Detect which cell encompasses the target text, then output its [x, y] center coordinate. 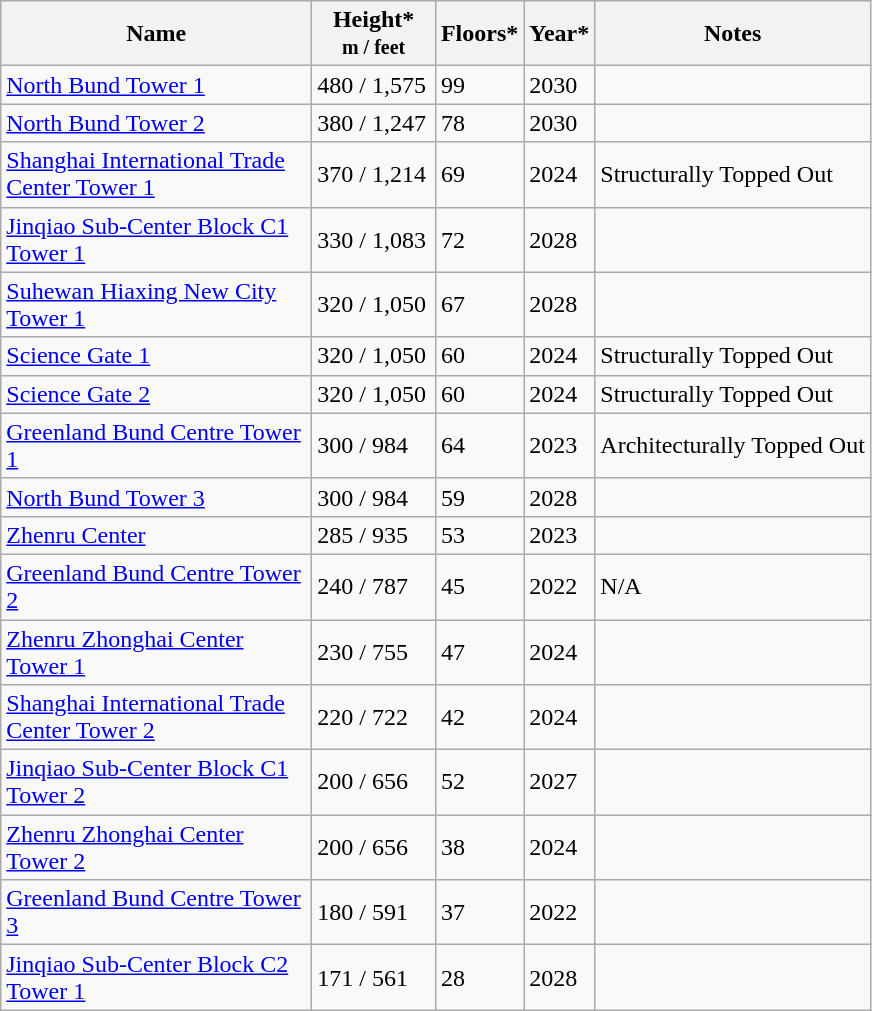
78 [479, 123]
N/A [733, 586]
2027 [560, 782]
59 [479, 497]
North Bund Tower 1 [156, 85]
42 [479, 718]
480 / 1,575 [374, 85]
52 [479, 782]
67 [479, 304]
Name [156, 34]
370 / 1,214 [374, 174]
Zhenru Zhonghai Center Tower 2 [156, 848]
Architecturally Topped Out [733, 446]
Science Gate 1 [156, 356]
69 [479, 174]
Jinqiao Sub-Center Block C1 Tower 2 [156, 782]
72 [479, 240]
47 [479, 652]
Jinqiao Sub-Center Block C2 Tower 1 [156, 978]
38 [479, 848]
Zhenru Center [156, 535]
Greenland Bund Centre Tower 2 [156, 586]
Year* [560, 34]
45 [479, 586]
Suhewan Hiaxing New City Tower 1 [156, 304]
220 / 722 [374, 718]
Floors* [479, 34]
240 / 787 [374, 586]
230 / 755 [374, 652]
285 / 935 [374, 535]
380 / 1,247 [374, 123]
Greenland Bund Centre Tower 3 [156, 912]
North Bund Tower 2 [156, 123]
171 / 561 [374, 978]
53 [479, 535]
37 [479, 912]
330 / 1,083 [374, 240]
28 [479, 978]
Shanghai International Trade Center Tower 2 [156, 718]
99 [479, 85]
Zhenru Zhonghai Center Tower 1 [156, 652]
Shanghai International Trade Center Tower 1 [156, 174]
180 / 591 [374, 912]
Jinqiao Sub-Center Block C1 Tower 1 [156, 240]
Notes [733, 34]
Height*m / feet [374, 34]
Greenland Bund Centre Tower 1 [156, 446]
Science Gate 2 [156, 394]
64 [479, 446]
North Bund Tower 3 [156, 497]
